Detect which cell encompasses the target text, then output its (X, Y) center coordinate. 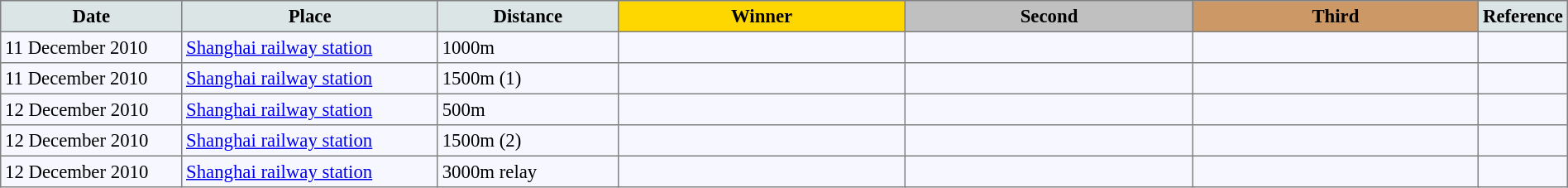
Third (1336, 17)
Second (1049, 17)
Winner (762, 17)
Date (91, 17)
1500m (2) (528, 141)
500m (528, 109)
1500m (1) (528, 79)
Reference (1523, 17)
3000m relay (528, 171)
Distance (528, 17)
1000m (528, 47)
Place (310, 17)
